Search for the cell housing the specified text and yield its [x, y] center coordinate. 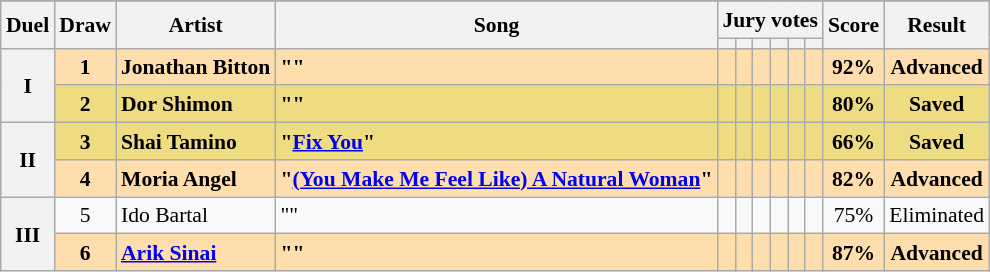
"Fix You" [496, 142]
5 [85, 216]
80% [854, 104]
6 [85, 252]
82% [854, 178]
Dor Shimon [196, 104]
92% [854, 66]
Ido Bartal [196, 216]
Moria Angel [196, 178]
3 [85, 142]
Duel [28, 24]
2 [85, 104]
"(You Make Me Feel Like) A Natural Woman" [496, 178]
III [28, 234]
Arik Sinai [196, 252]
Artist [196, 24]
87% [854, 252]
Score [854, 24]
Shai Tamino [196, 142]
4 [85, 178]
Jonathan Bitton [196, 66]
Eliminated [936, 216]
I [28, 85]
Result [936, 24]
Jury votes [770, 20]
75% [854, 216]
Song [496, 24]
Draw [85, 24]
1 [85, 66]
II [28, 160]
66% [854, 142]
